For the text-containing cell, return its midpoint in [x, y] coordinate format. 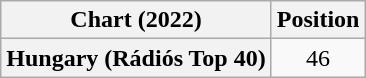
Hungary (Rádiós Top 40) [136, 58]
46 [318, 58]
Chart (2022) [136, 20]
Position [318, 20]
